Output the [x, y] coordinate of the center of the cell containing the given text.  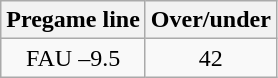
Pregame line [74, 20]
FAU –9.5 [74, 58]
42 [210, 58]
Over/under [210, 20]
